Provide the [x, y] coordinate of the cell's center where the given text is located.  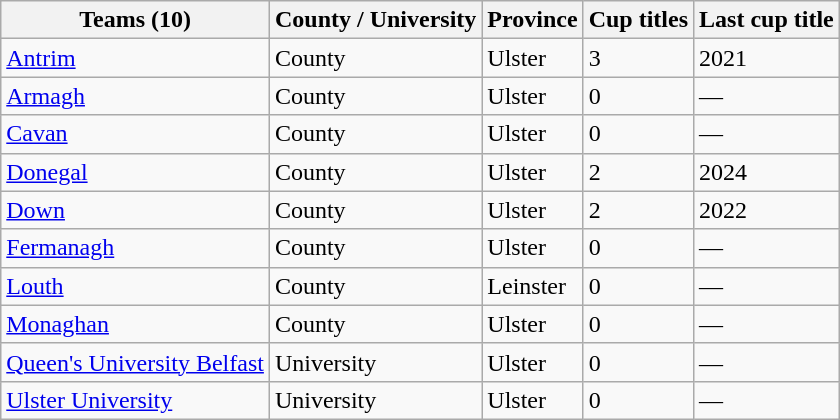
Cavan [136, 134]
Donegal [136, 172]
Louth [136, 286]
Cup titles [638, 20]
Down [136, 210]
County / University [375, 20]
Monaghan [136, 324]
Leinster [532, 286]
Antrim [136, 58]
Teams (10) [136, 20]
Ulster University [136, 400]
Armagh [136, 96]
Queen's University Belfast [136, 362]
Last cup title [767, 20]
2022 [767, 210]
2024 [767, 172]
Fermanagh [136, 248]
Province [532, 20]
2021 [767, 58]
3 [638, 58]
